Output the [x, y] coordinate of the center of the cell containing the given text.  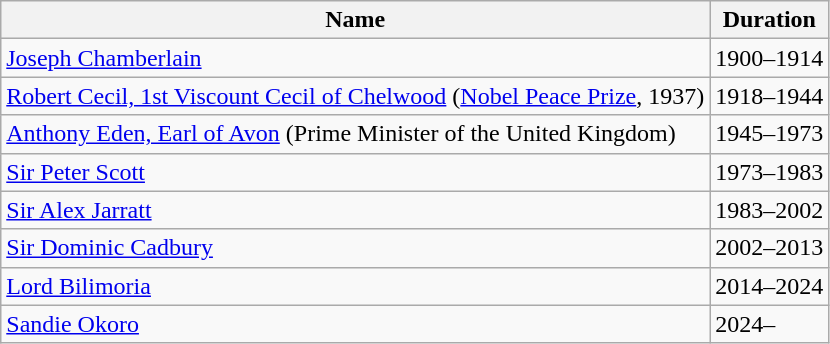
Lord Bilimoria [356, 286]
Robert Cecil, 1st Viscount Cecil of Chelwood (Nobel Peace Prize, 1937) [356, 96]
1945–1973 [770, 134]
2024– [770, 324]
Joseph Chamberlain [356, 58]
Sir Peter Scott [356, 172]
2002–2013 [770, 248]
1973–1983 [770, 172]
Sandie Okoro [356, 324]
Duration [770, 20]
2014–2024 [770, 286]
1983–2002 [770, 210]
Name [356, 20]
Sir Dominic Cadbury [356, 248]
Anthony Eden, Earl of Avon (Prime Minister of the United Kingdom) [356, 134]
Sir Alex Jarratt [356, 210]
1900–1914 [770, 58]
1918–1944 [770, 96]
